Determine the (X, Y) coordinate at the center of the cell enclosing the given text.  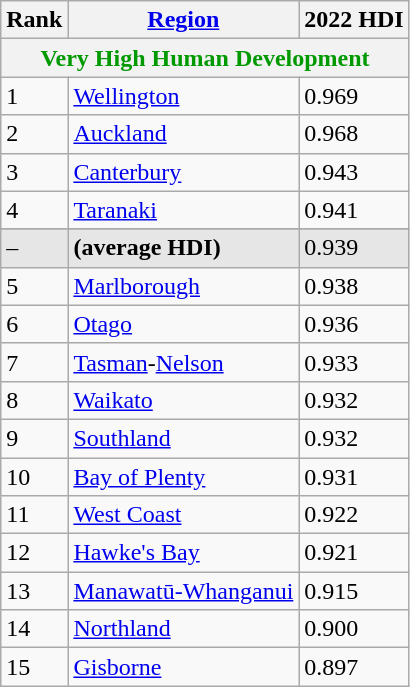
3 (34, 172)
0.943 (354, 172)
0.938 (354, 286)
Canterbury (184, 172)
0.936 (354, 324)
(average HDI) (184, 248)
Bay of Plenty (184, 477)
0.968 (354, 134)
Auckland (184, 134)
13 (34, 591)
14 (34, 629)
15 (34, 667)
Region (184, 20)
4 (34, 210)
Gisborne (184, 667)
9 (34, 438)
Southland (184, 438)
0.897 (354, 667)
10 (34, 477)
Taranaki (184, 210)
Manawatū-Whanganui (184, 591)
Wellington (184, 96)
Rank (34, 20)
11 (34, 515)
0.915 (354, 591)
Otago (184, 324)
Hawke's Bay (184, 553)
– (34, 248)
2022 HDI (354, 20)
7 (34, 362)
2 (34, 134)
0.900 (354, 629)
0.939 (354, 248)
Waikato (184, 400)
8 (34, 400)
0.933 (354, 362)
0.921 (354, 553)
Northland (184, 629)
1 (34, 96)
0.969 (354, 96)
Very High Human Development (205, 58)
6 (34, 324)
West Coast (184, 515)
5 (34, 286)
0.931 (354, 477)
12 (34, 553)
Tasman-Nelson (184, 362)
0.941 (354, 210)
0.922 (354, 515)
Marlborough (184, 286)
